Identify which cell holds the provided text, then report its (X, Y) central coordinate. 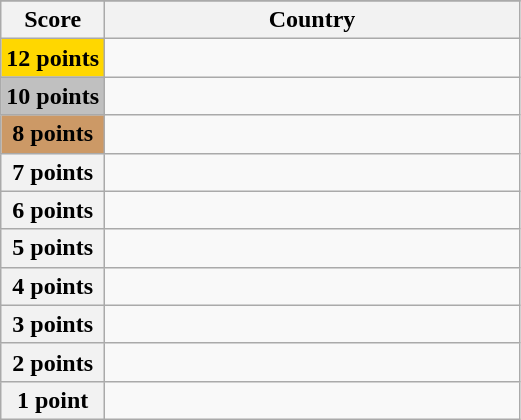
5 points (53, 248)
6 points (53, 210)
1 point (53, 400)
12 points (53, 58)
Score (53, 20)
2 points (53, 362)
3 points (53, 324)
8 points (53, 134)
7 points (53, 172)
Country (312, 20)
4 points (53, 286)
10 points (53, 96)
